Identify which cell holds the provided text, then report its (X, Y) central coordinate. 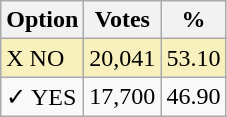
17,700 (122, 97)
Option (42, 20)
46.90 (194, 97)
✓ YES (42, 97)
20,041 (122, 58)
Votes (122, 20)
% (194, 20)
53.10 (194, 58)
X NO (42, 58)
